For the text-containing cell, return its midpoint in (x, y) coordinate format. 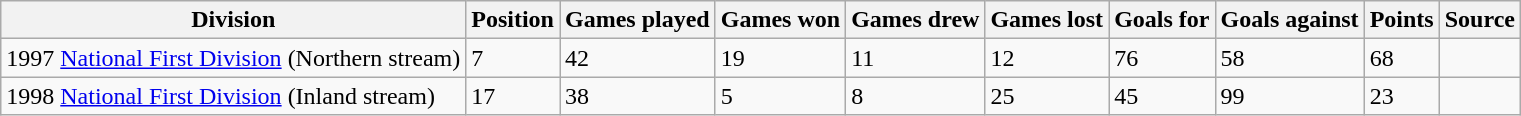
Source (1480, 20)
1997 National First Division (Northern stream) (234, 58)
12 (1047, 58)
42 (638, 58)
25 (1047, 96)
11 (916, 58)
99 (1290, 96)
5 (780, 96)
Position (513, 20)
Games lost (1047, 20)
1998 National First Division (Inland stream) (234, 96)
7 (513, 58)
23 (1402, 96)
38 (638, 96)
45 (1162, 96)
17 (513, 96)
Games won (780, 20)
8 (916, 96)
Games drew (916, 20)
Division (234, 20)
Goals against (1290, 20)
76 (1162, 58)
68 (1402, 58)
Goals for (1162, 20)
Games played (638, 20)
Points (1402, 20)
58 (1290, 58)
19 (780, 58)
